Pinpoint the cell where the given text exists, returning its [x, y] midpoint coordinate. 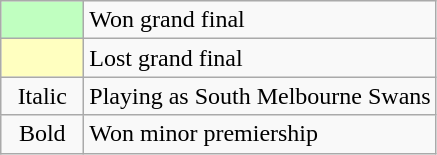
Lost grand final [260, 58]
Italic [42, 96]
Bold [42, 134]
Won grand final [260, 20]
Won minor premiership [260, 134]
Playing as South Melbourne Swans [260, 96]
